Output the [x, y] coordinate of the center of the cell containing the given text.  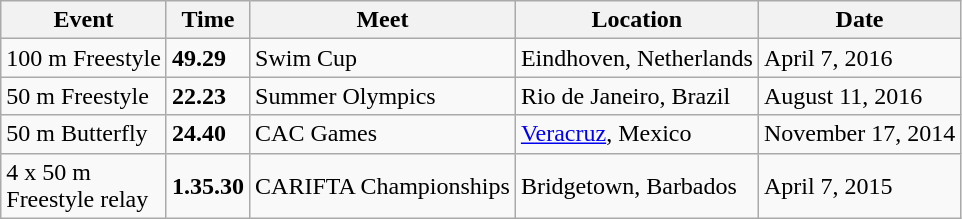
50 m Butterfly [84, 134]
Time [208, 20]
Eindhoven, Netherlands [636, 58]
Rio de Janeiro, Brazil [636, 96]
Date [859, 20]
Veracruz, Mexico [636, 134]
April 7, 2016 [859, 58]
April 7, 2015 [859, 186]
24.40 [208, 134]
CAC Games [383, 134]
Swim Cup [383, 58]
CARIFTA Championships [383, 186]
Meet [383, 20]
Bridgetown, Barbados [636, 186]
49.29 [208, 58]
Location [636, 20]
4 x 50 mFreestyle relay [84, 186]
50 m Freestyle [84, 96]
1.35.30 [208, 186]
August 11, 2016 [859, 96]
22.23 [208, 96]
November 17, 2014 [859, 134]
Summer Olympics [383, 96]
Event [84, 20]
100 m Freestyle [84, 58]
